Extract the [X, Y] coordinate from the center of the cell holding the provided text.  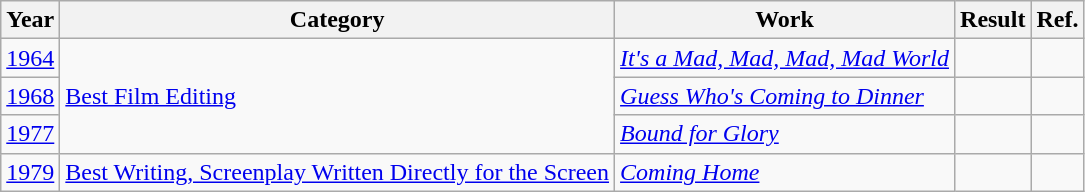
Work [785, 20]
1968 [30, 96]
1979 [30, 172]
Best Film Editing [338, 96]
Result [993, 20]
Category [338, 20]
1977 [30, 134]
Guess Who's Coming to Dinner [785, 96]
Ref. [1058, 20]
Coming Home [785, 172]
Year [30, 20]
It's a Mad, Mad, Mad, Mad World [785, 58]
Bound for Glory [785, 134]
1964 [30, 58]
Best Writing, Screenplay Written Directly for the Screen [338, 172]
